Find where the given text appears and provide that cell's center as [x, y] coordinate. 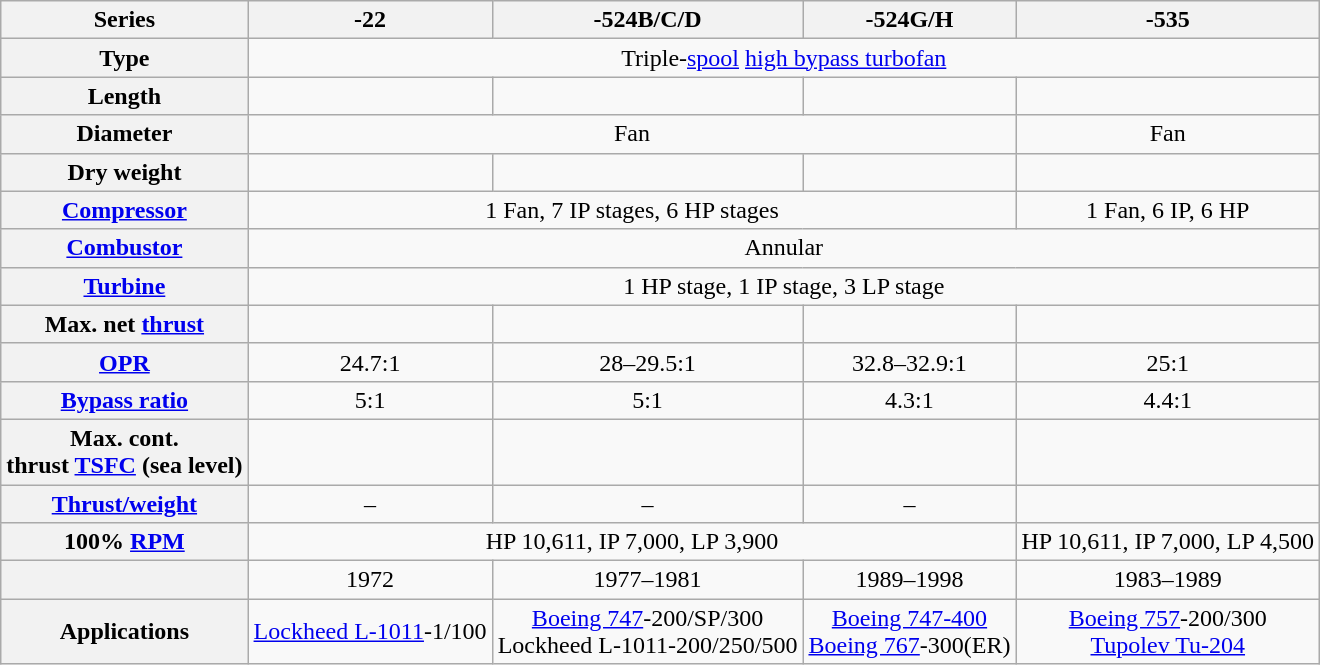
OPR [124, 362]
Combustor [124, 248]
1977–1981 [648, 580]
1 Fan, 6 IP, 6 HP [1168, 210]
Type [124, 58]
24.7:1 [370, 362]
-535 [1168, 20]
28–29.5:1 [648, 362]
1983–1989 [1168, 580]
-524G/H [910, 20]
25:1 [1168, 362]
32.8–32.9:1 [910, 362]
1989–1998 [910, 580]
-524B/C/D [648, 20]
Max. net thrust [124, 324]
Compressor [124, 210]
Turbine [124, 286]
Lockheed L-1011-1/100 [370, 632]
Thrust/weight [124, 503]
1 Fan, 7 IP stages, 6 HP stages [632, 210]
Diameter [124, 134]
Boeing 747-200/SP/300Lockheed L-1011-200/250/500 [648, 632]
HP 10,611, IP 7,000, LP 4,500 [1168, 542]
-22 [370, 20]
HP 10,611, IP 7,000, LP 3,900 [632, 542]
Series [124, 20]
Triple-spool high bypass turbofan [784, 58]
100% RPM [124, 542]
4.3:1 [910, 400]
Dry weight [124, 172]
1972 [370, 580]
Boeing 757-200/300Tupolev Tu-204 [1168, 632]
Annular [784, 248]
1 HP stage, 1 IP stage, 3 LP stage [784, 286]
4.4:1 [1168, 400]
Boeing 747-400Boeing 767-300(ER) [910, 632]
Length [124, 96]
Bypass ratio [124, 400]
Max. cont.thrust TSFC (sea level) [124, 452]
Applications [124, 632]
